Locate the cell with the specified text and output its [X, Y] center coordinate. 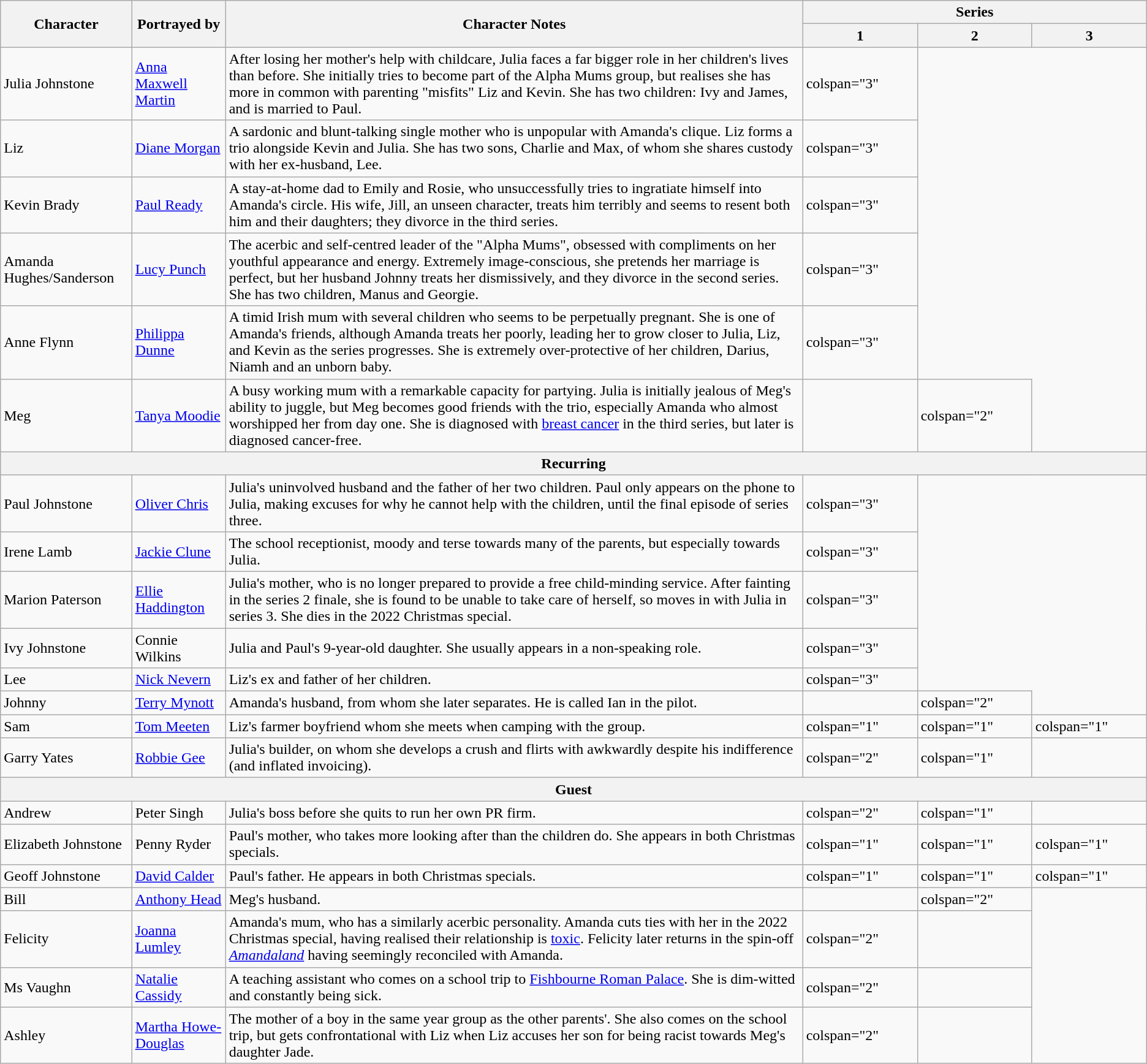
Oliver Chris [179, 503]
Meg [66, 416]
Amanda Hughes/Sanderson [66, 270]
David Calder [179, 876]
Anna Maxwell Martin [179, 83]
Julia's boss before she quits to run her own PR firm. [514, 813]
Julia and Paul's 9-year-old daughter. She usually appears in a non-speaking role. [514, 647]
Geoff Johnstone [66, 876]
2 [974, 36]
Peter Singh [179, 813]
Portrayed by [179, 24]
Nick Nevern [179, 680]
Garry Yates [66, 758]
Liz's ex and father of her children. [514, 680]
3 [1089, 36]
Meg's husband. [514, 899]
Julia's builder, on whom she develops a crush and flirts with awkwardly despite his indifference (and inflated invoicing). [514, 758]
Liz [66, 148]
Philippa Dunne [179, 342]
Character [66, 24]
Irene Lamb [66, 552]
Kevin Brady [66, 205]
Joanna Lumley [179, 939]
Paul's mother, who takes more looking after than the children do. She appears in both Christmas specials. [514, 845]
Ellie Haddington [179, 599]
Paul Johnstone [66, 503]
Jackie Clune [179, 552]
Diane Morgan [179, 148]
Terry Mynott [179, 703]
Anne Flynn [66, 342]
Lucy Punch [179, 270]
Connie Wilkins [179, 647]
Recurring [573, 463]
Martha Howe-Douglas [179, 1035]
Liz's farmer boyfriend whom she meets when camping with the group. [514, 726]
Bill [66, 899]
Robbie Gee [179, 758]
Natalie Cassidy [179, 987]
Paul's father. He appears in both Christmas specials. [514, 876]
Amanda's husband, from whom she later separates. He is called Ian in the pilot. [514, 703]
Guest [573, 789]
A teaching assistant who comes on a school trip to Fishbourne Roman Palace. She is dim-witted and constantly being sick. [514, 987]
1 [860, 36]
Tanya Moodie [179, 416]
Julia Johnstone [66, 83]
Ashley [66, 1035]
Anthony Head [179, 899]
Character Notes [514, 24]
Lee [66, 680]
Series [974, 12]
Ms Vaughn [66, 987]
Elizabeth Johnstone [66, 845]
The school receptionist, moody and terse towards many of the parents, but especially towards Julia. [514, 552]
Marion Paterson [66, 599]
Johnny [66, 703]
Ivy Johnstone [66, 647]
Andrew [66, 813]
Felicity [66, 939]
Penny Ryder [179, 845]
Paul Ready [179, 205]
Tom Meeten [179, 726]
Sam [66, 726]
